Provide the (x, y) coordinate of the cell's center where the given text is located.  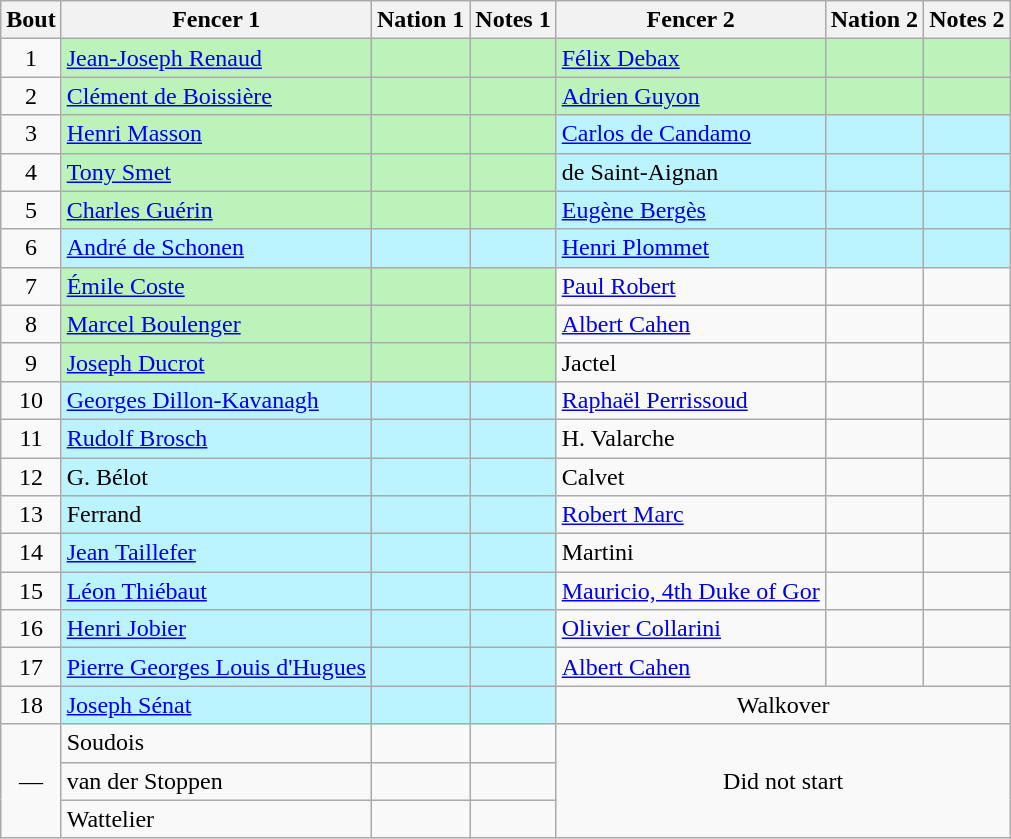
Did not start (783, 781)
Eugène Bergès (690, 210)
Émile Coste (216, 286)
6 (31, 248)
2 (31, 96)
15 (31, 591)
Fencer 1 (216, 20)
Notes 2 (967, 20)
Henri Jobier (216, 629)
Raphaël Perrissoud (690, 400)
5 (31, 210)
de Saint-Aignan (690, 172)
10 (31, 400)
Mauricio, 4th Duke of Gor (690, 591)
van der Stoppen (216, 781)
Henri Masson (216, 134)
Nation 1 (420, 20)
Nation 2 (874, 20)
Marcel Boulenger (216, 324)
11 (31, 438)
Carlos de Candamo (690, 134)
8 (31, 324)
13 (31, 515)
Jean-Joseph Renaud (216, 58)
3 (31, 134)
Fencer 2 (690, 20)
Henri Plommet (690, 248)
18 (31, 705)
Calvet (690, 477)
Jactel (690, 362)
Joseph Sénat (216, 705)
Joseph Ducrot (216, 362)
Léon Thiébaut (216, 591)
Notes 1 (513, 20)
12 (31, 477)
17 (31, 667)
Paul Robert (690, 286)
Charles Guérin (216, 210)
Félix Debax (690, 58)
Pierre Georges Louis d'Hugues (216, 667)
Clément de Boissière (216, 96)
Martini (690, 553)
Bout (31, 20)
Walkover (783, 705)
7 (31, 286)
Robert Marc (690, 515)
4 (31, 172)
14 (31, 553)
9 (31, 362)
— (31, 781)
André de Schonen (216, 248)
Soudois (216, 743)
Olivier Collarini (690, 629)
G. Bélot (216, 477)
16 (31, 629)
H. Valarche (690, 438)
Wattelier (216, 819)
Rudolf Brosch (216, 438)
1 (31, 58)
Adrien Guyon (690, 96)
Tony Smet (216, 172)
Jean Taillefer (216, 553)
Ferrand (216, 515)
Georges Dillon-Kavanagh (216, 400)
